Return [X, Y] of the center of cell containing provided text 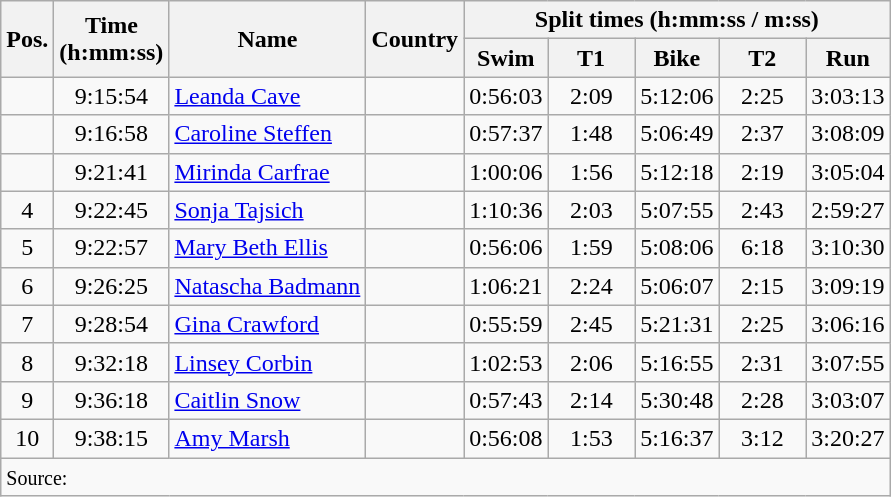
2:24 [592, 286]
9:38:15 [112, 438]
9:21:41 [112, 172]
Leanda Cave [268, 96]
2:09 [592, 96]
Linsey Corbin [268, 362]
Caitlin Snow [268, 400]
2:28 [762, 400]
3:06:16 [848, 324]
10 [28, 438]
5:12:18 [677, 172]
5:08:06 [677, 248]
Swim [506, 58]
3:09:19 [848, 286]
1:48 [592, 134]
9:22:57 [112, 248]
2:59:27 [848, 210]
1:56 [592, 172]
Source: [446, 477]
1:10:36 [506, 210]
0:57:43 [506, 400]
3:03:13 [848, 96]
6 [28, 286]
Mary Beth Ellis [268, 248]
Country [415, 39]
Caroline Steffen [268, 134]
Natascha Badmann [268, 286]
2:14 [592, 400]
1:00:06 [506, 172]
1:02:53 [506, 362]
5:06:07 [677, 286]
2:37 [762, 134]
5:12:06 [677, 96]
3:03:07 [848, 400]
Time(h:mm:ss) [112, 39]
3:05:04 [848, 172]
9:32:18 [112, 362]
0:57:37 [506, 134]
6:18 [762, 248]
9:26:25 [112, 286]
9:28:54 [112, 324]
Pos. [28, 39]
1:53 [592, 438]
0:55:59 [506, 324]
3:08:09 [848, 134]
Name [268, 39]
0:56:08 [506, 438]
7 [28, 324]
3:10:30 [848, 248]
5:30:48 [677, 400]
5 [28, 248]
Mirinda Carfrae [268, 172]
3:20:27 [848, 438]
3:07:55 [848, 362]
8 [28, 362]
2:06 [592, 362]
5:16:55 [677, 362]
Split times (h:mm:ss / m:ss) [677, 20]
Gina Crawford [268, 324]
9:36:18 [112, 400]
5:16:37 [677, 438]
5:06:49 [677, 134]
1:59 [592, 248]
9:22:45 [112, 210]
2:45 [592, 324]
2:15 [762, 286]
9:15:54 [112, 96]
4 [28, 210]
2:03 [592, 210]
5:21:31 [677, 324]
T2 [762, 58]
0:56:06 [506, 248]
0:56:03 [506, 96]
2:19 [762, 172]
Amy Marsh [268, 438]
2:43 [762, 210]
Bike [677, 58]
2:31 [762, 362]
1:06:21 [506, 286]
Run [848, 58]
Sonja Tajsich [268, 210]
9:16:58 [112, 134]
5:07:55 [677, 210]
9 [28, 400]
T1 [592, 58]
3:12 [762, 438]
